Determine the [x, y] coordinate at the center of the cell enclosing the given text.  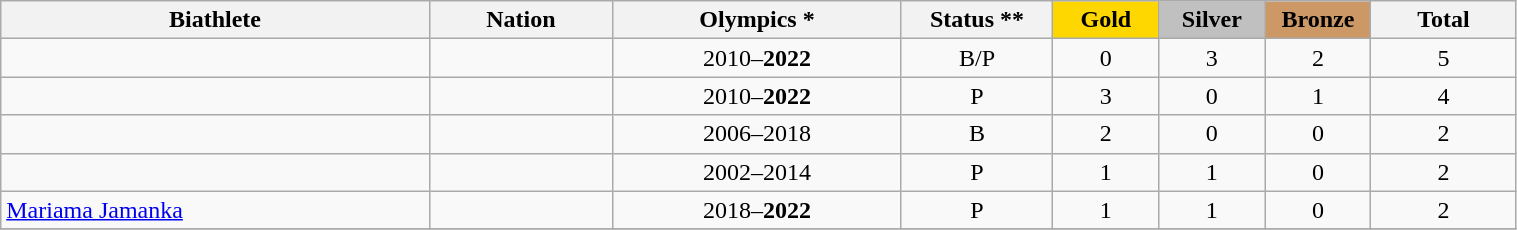
Gold [1106, 20]
Mariama Jamanka [215, 210]
2006–2018 [758, 134]
2002–2014 [758, 172]
B/P [977, 58]
Biathlete [215, 20]
B [977, 134]
Bronze [1318, 20]
5 [1444, 58]
Silver [1212, 20]
Status ** [977, 20]
2018–2022 [758, 210]
Nation [521, 20]
Total [1444, 20]
4 [1444, 96]
Olympics * [758, 20]
